Capture the cell that displays the provided text and extract its (x, y) central coordinate. 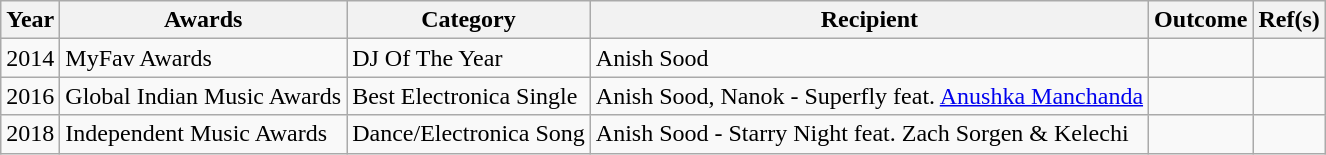
Category (469, 20)
Awards (204, 20)
Anish Sood (869, 58)
2018 (30, 134)
Year (30, 20)
Dance/Electronica Song (469, 134)
Outcome (1201, 20)
Ref(s) (1289, 20)
Global Indian Music Awards (204, 96)
2014 (30, 58)
Anish Sood - Starry Night feat. Zach Sorgen & Kelechi (869, 134)
Anish Sood, Nanok - Superfly feat. Anushka Manchanda (869, 96)
Recipient (869, 20)
DJ Of The Year (469, 58)
Best Electronica Single (469, 96)
Independent Music Awards (204, 134)
MyFav Awards (204, 58)
2016 (30, 96)
